Determine the (x, y) coordinate at the center of the cell enclosing the given text.  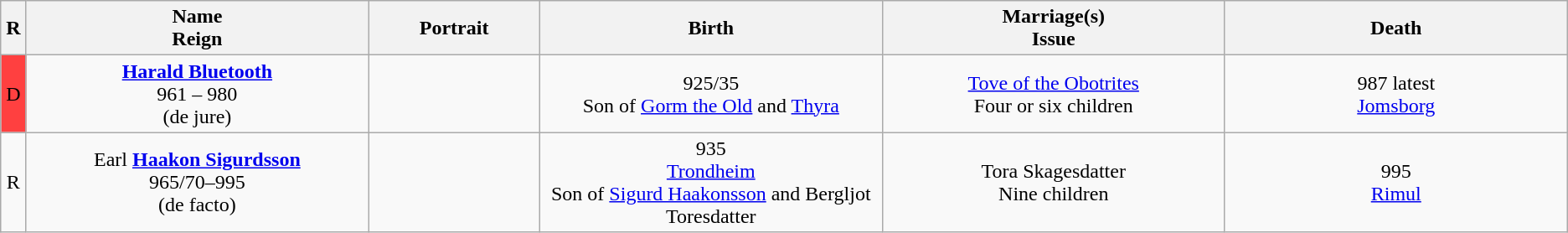
Tora SkagesdatterNine children (1054, 183)
Earl Haakon Sigurdsson965/70–995(de facto) (198, 183)
NameReign (198, 28)
Marriage(s)Issue (1054, 28)
Portrait (454, 28)
Birth (710, 28)
D (13, 94)
935TrondheimSon of Sigurd Haakonsson and Bergljot Toresdatter (710, 183)
987 latestJomsborg (1395, 94)
Death (1395, 28)
995Rimul (1395, 183)
Harald Bluetooth961 – 980(de jure) (198, 94)
Tove of the ObotritesFour or six children (1054, 94)
925/35Son of Gorm the Old and Thyra (710, 94)
